Return the [X, Y] coordinate for the center point of the cell that contains the specified text.  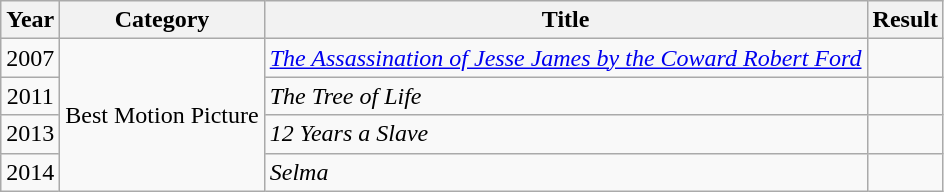
Year [30, 20]
Title [566, 20]
The Assassination of Jesse James by the Coward Robert Ford [566, 58]
Selma [566, 172]
12 Years a Slave [566, 134]
2011 [30, 96]
Result [905, 20]
2014 [30, 172]
2013 [30, 134]
The Tree of Life [566, 96]
Category [162, 20]
Best Motion Picture [162, 115]
2007 [30, 58]
